Output the [x, y] coordinate of the center of the cell containing the given text.  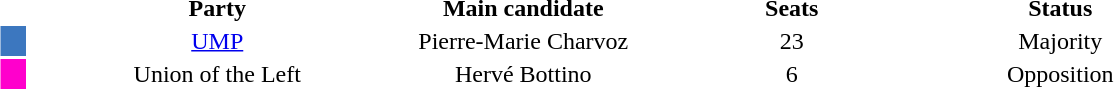
6 [792, 74]
Pierre-Marie Charvoz [523, 41]
Hervé Bottino [523, 74]
UMP [217, 41]
23 [792, 41]
Union of the Left [217, 74]
